Capture the cell that displays the provided text and extract its [x, y] central coordinate. 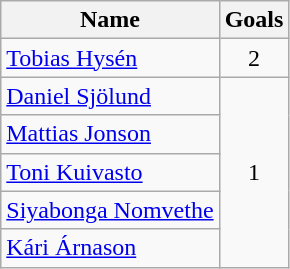
Kári Árnason [110, 248]
Mattias Jonson [110, 134]
Goals [254, 20]
Name [110, 20]
Daniel Sjölund [110, 96]
2 [254, 58]
Toni Kuivasto [110, 172]
Tobias Hysén [110, 58]
1 [254, 172]
Siyabonga Nomvethe [110, 210]
